Pinpoint the cell where the given text exists, returning its [x, y] midpoint coordinate. 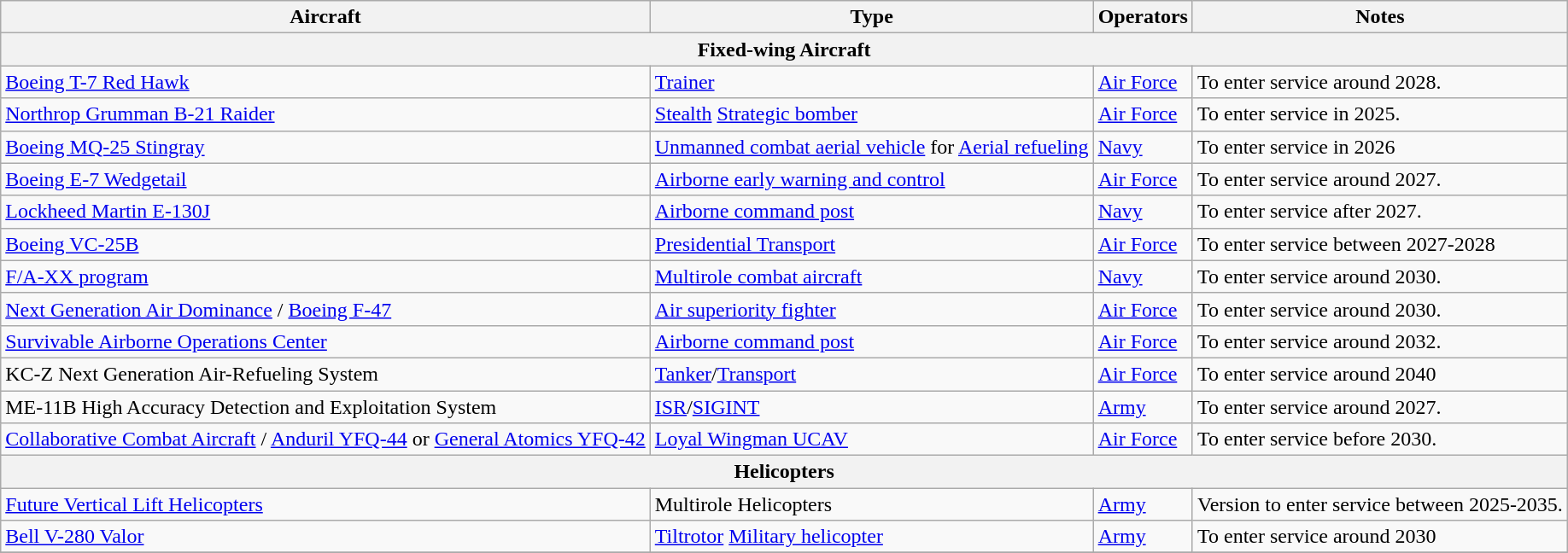
To enter service around 2030 [1380, 537]
Northrop Grumman B-21 Raider [325, 114]
Tiltrotor Military helicopter [871, 537]
Bell V-280 Valor [325, 537]
To enter service before 2030. [1380, 439]
To enter service in 2025. [1380, 114]
Unmanned combat aerial vehicle for Aerial refueling [871, 147]
Aircraft [325, 17]
Airborne early warning and control [871, 179]
Boeing VC-25B [325, 244]
Helicopters [784, 472]
ME-11B High Accuracy Detection and Exploitation System [325, 407]
Loyal Wingman UCAV [871, 439]
Next Generation Air Dominance / Boeing F-47 [325, 309]
Fixed-wing Aircraft [784, 49]
To enter service in 2026 [1380, 147]
Boeing T-7 Red Hawk [325, 82]
Multirole Helicopters [871, 504]
Lockheed Martin E-130J [325, 212]
Operators [1143, 17]
Presidential Transport [871, 244]
To enter service around 2040 [1380, 374]
Stealth Strategic bomber [871, 114]
Notes [1380, 17]
Multirole combat aircraft [871, 276]
To enter service around 2032. [1380, 341]
Survivable Airborne Operations Center [325, 341]
To enter service after 2027. [1380, 212]
Version to enter service between 2025-2035. [1380, 504]
KC-Z Next Generation Air-Refueling System [325, 374]
Trainer [871, 82]
To enter service between 2027-2028 [1380, 244]
Boeing E-7 Wedgetail [325, 179]
F/A-XX program [325, 276]
Type [871, 17]
Tanker/Transport [871, 374]
ISR/SIGINT [871, 407]
Air superiority fighter [871, 309]
Boeing MQ-25 Stingray [325, 147]
To enter service around 2028. [1380, 82]
Collaborative Combat Aircraft / Anduril YFQ-44 or General Atomics YFQ-42 [325, 439]
Future Vertical Lift Helicopters [325, 504]
